Capture the cell that displays the provided text and extract its [X, Y] central coordinate. 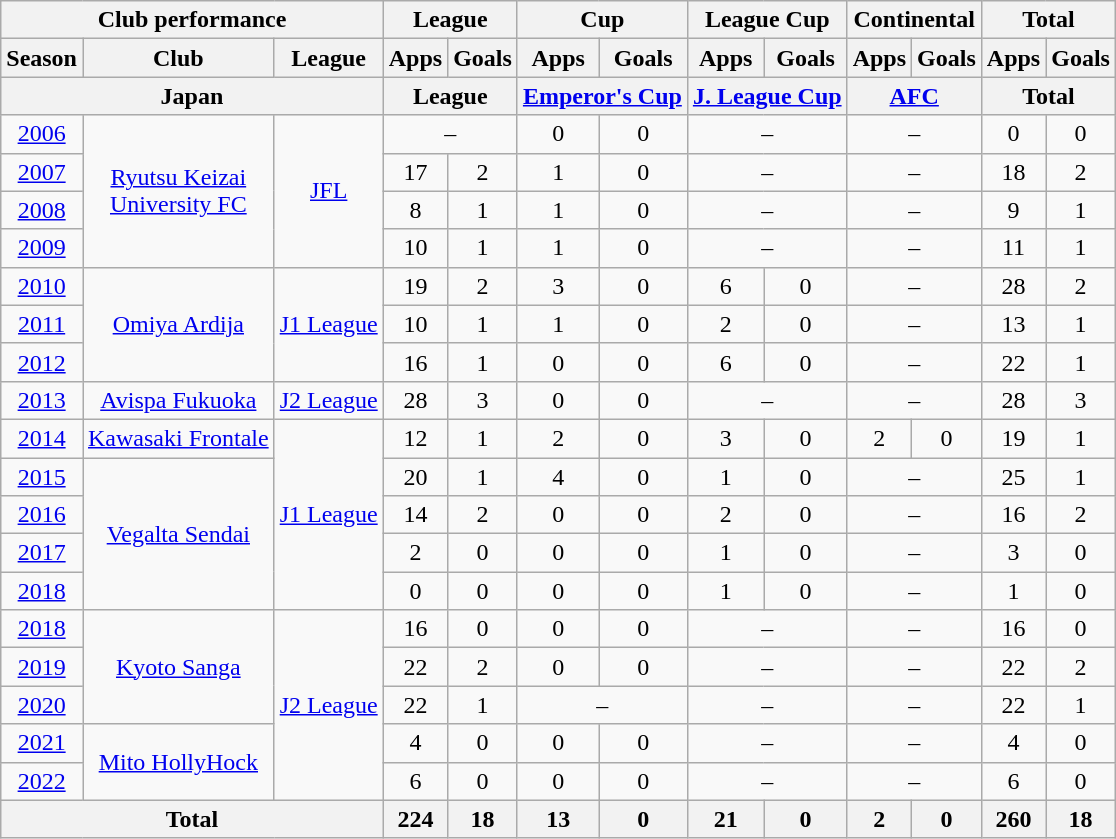
Kawasaki Frontale [178, 438]
8 [415, 210]
Japan [192, 96]
Mito HollyHock [178, 762]
14 [415, 515]
2012 [42, 362]
League Cup [767, 20]
JFL [328, 191]
AFC [914, 96]
9 [1013, 210]
260 [1013, 819]
2013 [42, 400]
2014 [42, 438]
2016 [42, 515]
12 [415, 438]
Ryutsu KeizaiUniversity FC [178, 191]
Club performance [192, 20]
2007 [42, 172]
2017 [42, 553]
2022 [42, 781]
J. League Cup [767, 96]
Avispa Fukuoka [178, 400]
2011 [42, 324]
2006 [42, 134]
2021 [42, 743]
2019 [42, 667]
2009 [42, 248]
224 [415, 819]
Emperor's Cup [602, 96]
11 [1013, 248]
25 [1013, 477]
17 [415, 172]
Cup [602, 20]
Club [178, 58]
20 [415, 477]
Season [42, 58]
Continental [914, 20]
Kyoto Sanga [178, 667]
2015 [42, 477]
2010 [42, 286]
Omiya Ardija [178, 324]
2008 [42, 210]
2020 [42, 705]
Vegalta Sendai [178, 534]
21 [726, 819]
